Search for the cell housing the specified text and yield its (x, y) center coordinate. 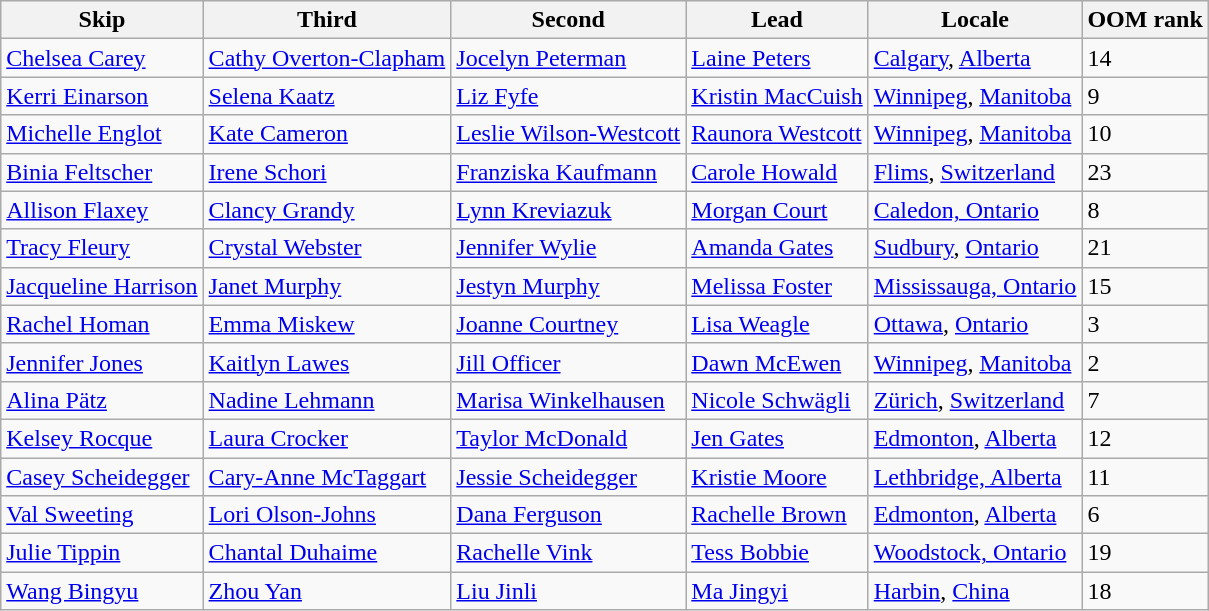
Second (568, 20)
Franziska Kaufmann (568, 172)
Morgan Court (777, 210)
Allison Flaxey (102, 210)
Kaitlyn Lawes (327, 362)
Caledon, Ontario (975, 210)
7 (1145, 400)
Flims, Switzerland (975, 172)
Liz Fyfe (568, 96)
Raunora Westcott (777, 134)
Cary-Anne McTaggart (327, 477)
Calgary, Alberta (975, 58)
Melissa Foster (777, 286)
21 (1145, 248)
Zürich, Switzerland (975, 400)
Lynn Kreviazuk (568, 210)
Zhou Yan (327, 591)
12 (1145, 438)
Amanda Gates (777, 248)
Jocelyn Peterman (568, 58)
23 (1145, 172)
Kristin MacCuish (777, 96)
Taylor McDonald (568, 438)
Jacqueline Harrison (102, 286)
Lead (777, 20)
Jennifer Wylie (568, 248)
Dawn McEwen (777, 362)
Woodstock, Ontario (975, 553)
Ma Jingyi (777, 591)
Mississauga, Ontario (975, 286)
Crystal Webster (327, 248)
Emma Miskew (327, 324)
Sudbury, Ontario (975, 248)
Rachelle Brown (777, 515)
Jestyn Murphy (568, 286)
Kerri Einarson (102, 96)
Tess Bobbie (777, 553)
Kate Cameron (327, 134)
Laine Peters (777, 58)
Leslie Wilson-Westcott (568, 134)
Rachelle Vink (568, 553)
Laura Crocker (327, 438)
15 (1145, 286)
Third (327, 20)
Ottawa, Ontario (975, 324)
Janet Murphy (327, 286)
Skip (102, 20)
Jen Gates (777, 438)
Jill Officer (568, 362)
6 (1145, 515)
Selena Kaatz (327, 96)
11 (1145, 477)
Harbin, China (975, 591)
Chelsea Carey (102, 58)
Joanne Courtney (568, 324)
14 (1145, 58)
Michelle Englot (102, 134)
Kristie Moore (777, 477)
Kelsey Rocque (102, 438)
OOM rank (1145, 20)
10 (1145, 134)
Irene Schori (327, 172)
Lethbridge, Alberta (975, 477)
Cathy Overton-Clapham (327, 58)
Val Sweeting (102, 515)
Locale (975, 20)
Alina Pätz (102, 400)
Julie Tippin (102, 553)
Rachel Homan (102, 324)
Binia Feltscher (102, 172)
Jessie Scheidegger (568, 477)
Casey Scheidegger (102, 477)
Tracy Fleury (102, 248)
3 (1145, 324)
9 (1145, 96)
Clancy Grandy (327, 210)
Lisa Weagle (777, 324)
Chantal Duhaime (327, 553)
Wang Bingyu (102, 591)
Carole Howald (777, 172)
Nadine Lehmann (327, 400)
8 (1145, 210)
Dana Ferguson (568, 515)
Marisa Winkelhausen (568, 400)
2 (1145, 362)
19 (1145, 553)
Lori Olson-Johns (327, 515)
Liu Jinli (568, 591)
Nicole Schwägli (777, 400)
18 (1145, 591)
Jennifer Jones (102, 362)
